Find where the given text appears and provide that cell's center as (X, Y) coordinate. 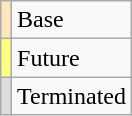
Future (72, 58)
Base (72, 20)
Terminated (72, 96)
